Output the [x, y] coordinate of the center of the cell containing the given text.  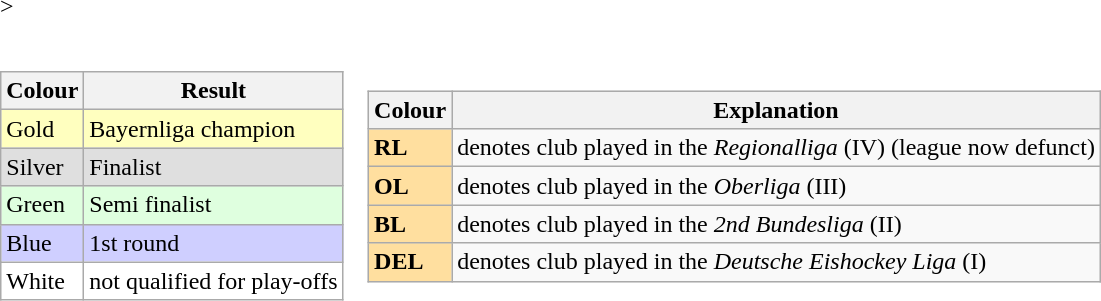
DEL [410, 262]
Semi finalist [214, 205]
BL [410, 224]
denotes club played in the Deutsche Eishockey Liga (I) [776, 262]
denotes club played in the Oberliga (III) [776, 186]
Result [214, 91]
1st round [214, 243]
Green [42, 205]
Finalist [214, 167]
Gold [42, 129]
denotes club played in the Regionalliga (IV) (league now defunct) [776, 148]
RL [410, 148]
Bayernliga champion [214, 129]
Silver [42, 167]
not qualified for play-offs [214, 281]
Blue [42, 243]
denotes club played in the 2nd Bundesliga (II) [776, 224]
White [42, 281]
Explanation [776, 110]
OL [410, 186]
